Detect which cell encompasses the target text, then output its (X, Y) center coordinate. 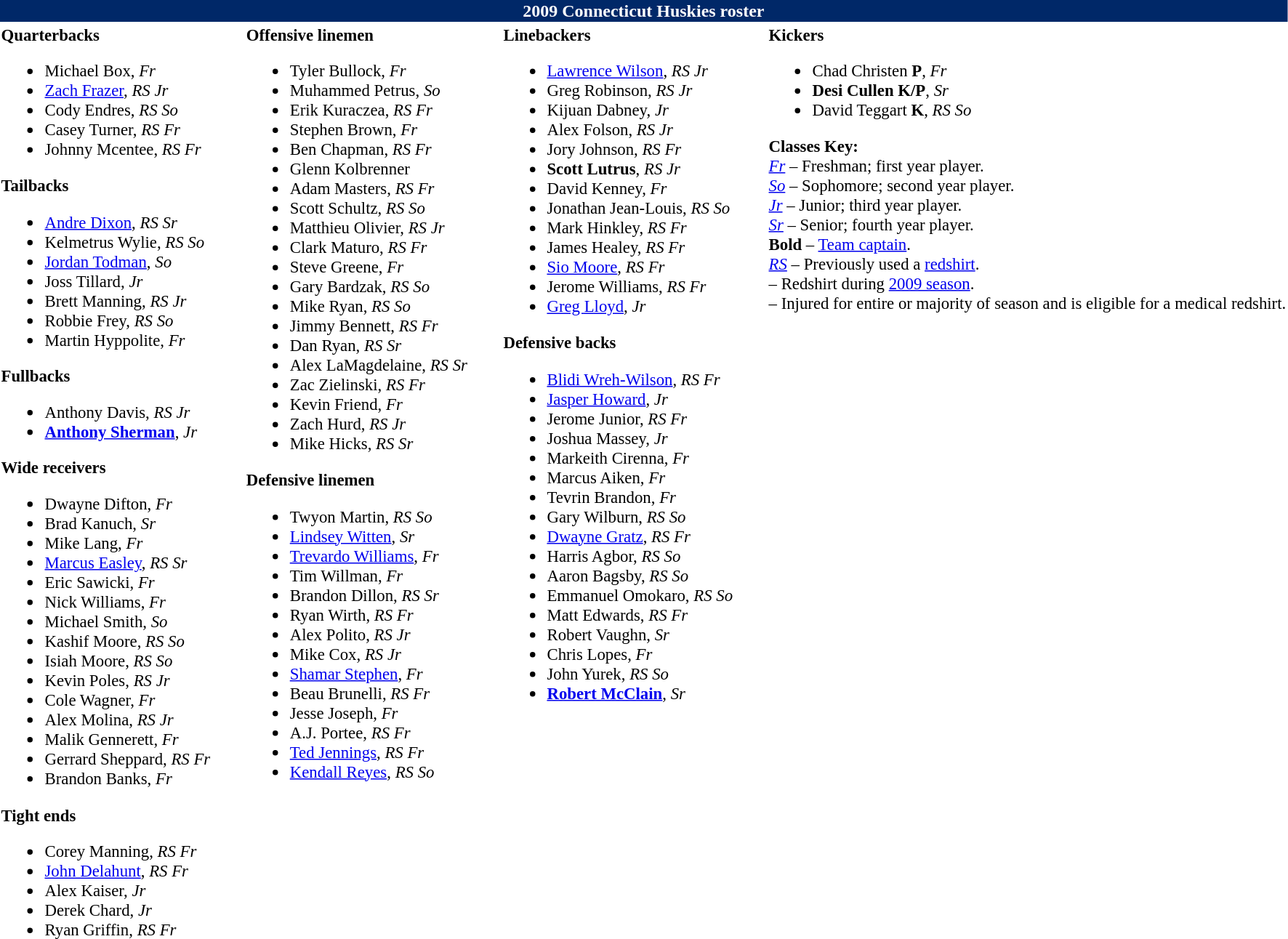
2009 Connecticut Huskies roster (644, 11)
